Return the [x, y] coordinate for the center point of the cell that contains the specified text.  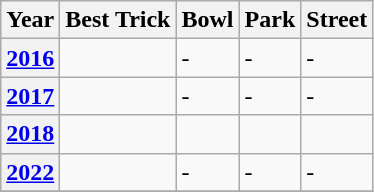
2018 [30, 134]
Street [337, 20]
Park [270, 20]
2022 [30, 172]
Year [30, 20]
Bowl [208, 20]
2017 [30, 96]
Best Trick [118, 20]
2016 [30, 58]
